Locate the cell with the specified text and output its (X, Y) center coordinate. 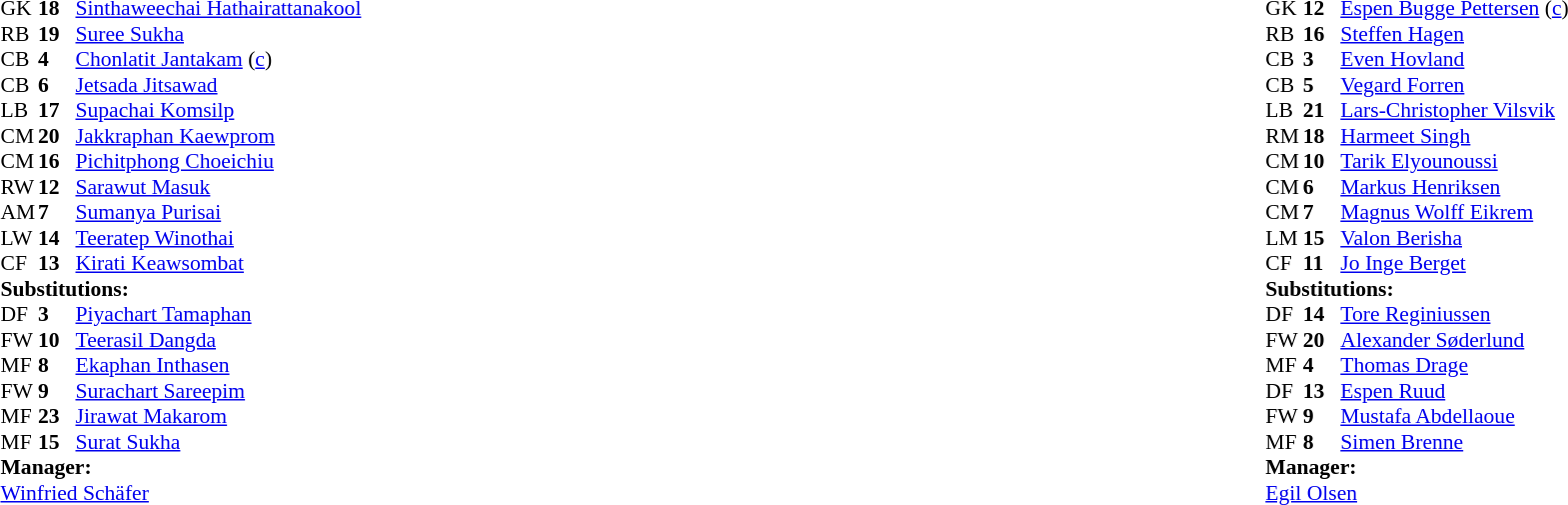
Espen Ruud (1454, 391)
Markus Henriksen (1454, 187)
LM (1284, 238)
Jirawat Makarom (219, 417)
23 (57, 417)
Kirati Keawsombat (219, 263)
Supachai Komsilp (219, 111)
RM (1284, 136)
Chonlatit Jantakam (c) (219, 59)
11 (1322, 263)
AM (19, 213)
Thomas Drage (1454, 365)
LW (19, 238)
Vegard Forren (1454, 85)
Harmeet Singh (1454, 136)
Valon Berisha (1454, 238)
Surachart Sareepim (219, 391)
Simen Brenne (1454, 442)
Pichitphong Choeichiu (219, 161)
Teeratep Winothai (219, 238)
Jetsada Jitsawad (219, 85)
Alexander Søderlund (1454, 340)
5 (1322, 85)
Lars-Christopher Vilsvik (1454, 111)
RW (19, 187)
19 (57, 34)
Teerasil Dangda (219, 340)
Sarawut Masuk (219, 187)
Tore Reginiussen (1454, 315)
Sumanya Purisai (219, 213)
21 (1322, 111)
Steffen Hagen (1454, 34)
Surat Sukha (219, 442)
Piyachart Tamaphan (219, 315)
18 (1322, 136)
Tarik Elyounoussi (1454, 161)
Jo Inge Berget (1454, 263)
Jakkraphan Kaewprom (219, 136)
Even Hovland (1454, 59)
Mustafa Abdellaoue (1454, 417)
12 (57, 187)
Magnus Wolff Eikrem (1454, 213)
Suree Sukha (219, 34)
17 (57, 111)
Ekaphan Inthasen (219, 365)
